For the text-containing cell, return its midpoint in (x, y) coordinate format. 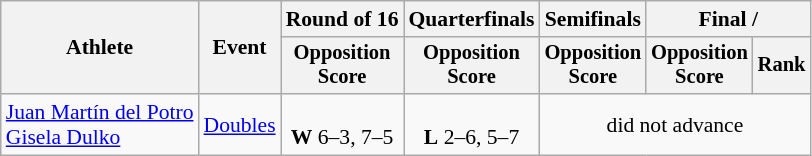
Quarterfinals (472, 19)
did not advance (676, 124)
L 2–6, 5–7 (472, 124)
Athlete (100, 48)
W 6–3, 7–5 (342, 124)
Juan Martín del PotroGisela Dulko (100, 124)
Final / (728, 19)
Event (240, 48)
Rank (782, 66)
Round of 16 (342, 19)
Semifinals (594, 19)
Doubles (240, 124)
